Identify which cell holds the provided text, then report its [X, Y] central coordinate. 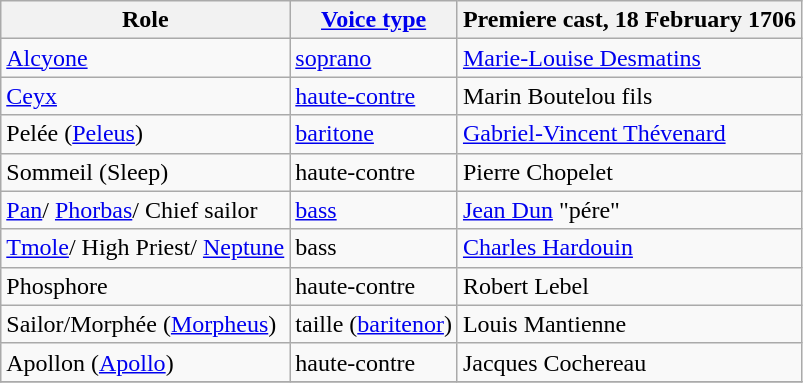
Ceyx [146, 96]
Sommeil (Sleep) [146, 172]
Phosphore [146, 286]
baritone [374, 134]
Robert Lebel [629, 286]
soprano [374, 58]
Charles Hardouin [629, 248]
Pelée (Peleus) [146, 134]
Pan/ Phorbas/ Chief sailor [146, 210]
Jacques Cochereau [629, 362]
Apollon (Apollo) [146, 362]
Louis Mantienne [629, 324]
Alcyone [146, 58]
Marin Boutelou fils [629, 96]
Tmole/ High Priest/ Neptune [146, 248]
Pierre Chopelet [629, 172]
Voice type [374, 20]
taille (baritenor) [374, 324]
Gabriel-Vincent Thévenard [629, 134]
Marie-Louise Desmatins [629, 58]
Role [146, 20]
Sailor/Morphée (Morpheus) [146, 324]
Premiere cast, 18 February 1706 [629, 20]
Jean Dun "pére" [629, 210]
